For the text-containing cell, return its midpoint in [x, y] coordinate format. 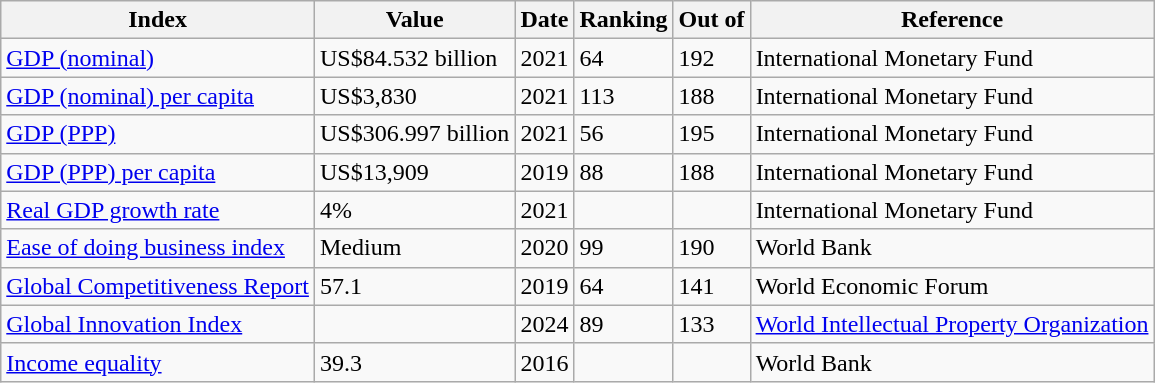
Medium [414, 248]
192 [712, 58]
World Intellectual Property Organization [952, 324]
190 [712, 248]
133 [712, 324]
Date [544, 20]
US$84.532 billion [414, 58]
Global Competitiveness Report [158, 286]
Global Innovation Index [158, 324]
Index [158, 20]
US$3,830 [414, 96]
2020 [544, 248]
GDP (nominal) per capita [158, 96]
Out of [712, 20]
Ranking [624, 20]
4% [414, 210]
195 [712, 134]
GDP (PPP) per capita [158, 172]
US$13,909 [414, 172]
US$306.997 billion [414, 134]
Income equality [158, 362]
89 [624, 324]
World Economic Forum [952, 286]
57.1 [414, 286]
99 [624, 248]
88 [624, 172]
Real GDP growth rate [158, 210]
113 [624, 96]
Reference [952, 20]
GDP (nominal) [158, 58]
Value [414, 20]
39.3 [414, 362]
56 [624, 134]
141 [712, 286]
Ease of doing business index [158, 248]
GDP (PPP) [158, 134]
2024 [544, 324]
2016 [544, 362]
